Scan for the cell matching the given text and deliver its [X, Y] coordinate at center. 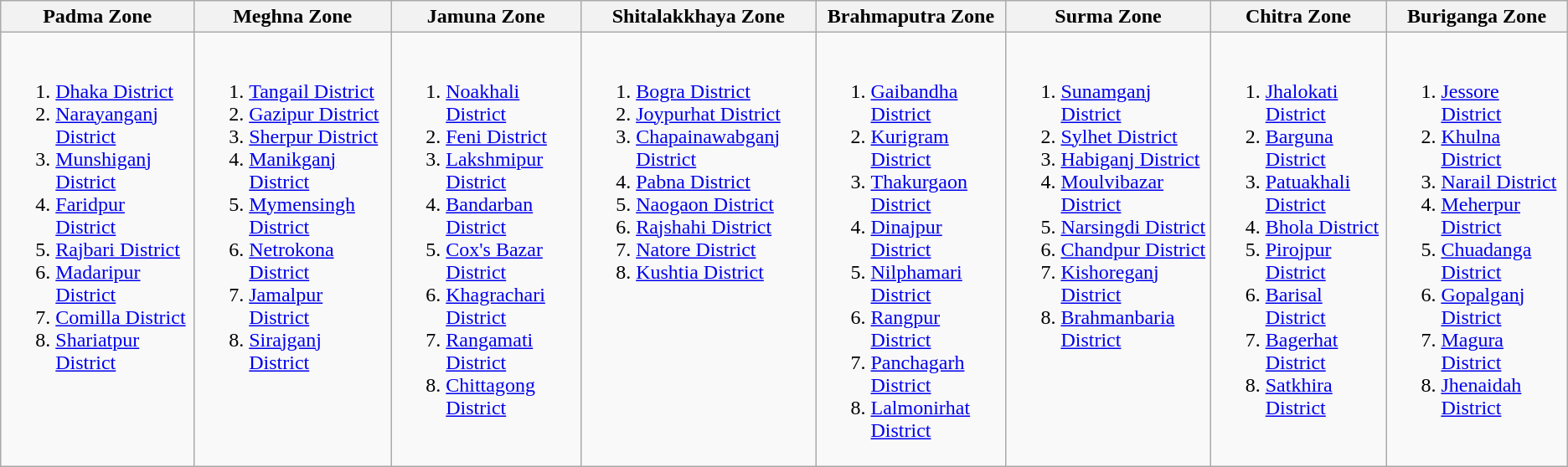
Gaibandha DistrictKurigram DistrictThakurgaon DistrictDinajpur DistrictNilphamari DistrictRangpur DistrictPanchagarh DistrictLalmonirhat District [911, 249]
Tangail DistrictGazipur DistrictSherpur DistrictManikganj DistrictMymensingh DistrictNetrokona DistrictJamalpur DistrictSirajganj District [293, 249]
Jamuna Zone [486, 17]
Meghna Zone [293, 17]
Chitra Zone [1298, 17]
Jhalokati DistrictBarguna DistrictPatuakhali DistrictBhola DistrictPirojpur DistrictBarisal DistrictBagerhat DistrictSatkhira District [1298, 249]
Padma Zone [97, 17]
Bogra DistrictJoypurhat DistrictChapainawabganj DistrictPabna DistrictNaogaon DistrictRajshahi DistrictNatore DistrictKushtia District [699, 249]
Brahmaputra Zone [911, 17]
Buriganga Zone [1477, 17]
Surma Zone [1108, 17]
Dhaka DistrictNarayanganj DistrictMunshiganj DistrictFaridpur DistrictRajbari DistrictMadaripur DistrictComilla DistrictShariatpur District [97, 249]
Noakhali DistrictFeni DistrictLakshmipur DistrictBandarban DistrictCox's Bazar DistrictKhagrachari DistrictRangamati DistrictChittagong District [486, 249]
Sunamganj DistrictSylhet DistrictHabiganj DistrictMoulvibazar DistrictNarsingdi DistrictChandpur DistrictKishoreganj DistrictBrahmanbaria District [1108, 249]
Jessore DistrictKhulna DistrictNarail DistrictMeherpur DistrictChuadanga DistrictGopalganj DistrictMagura DistrictJhenaidah District [1477, 249]
Shitalakkhaya Zone [699, 17]
